From the cell containing the given text, extract its center point as (x, y) coordinate. 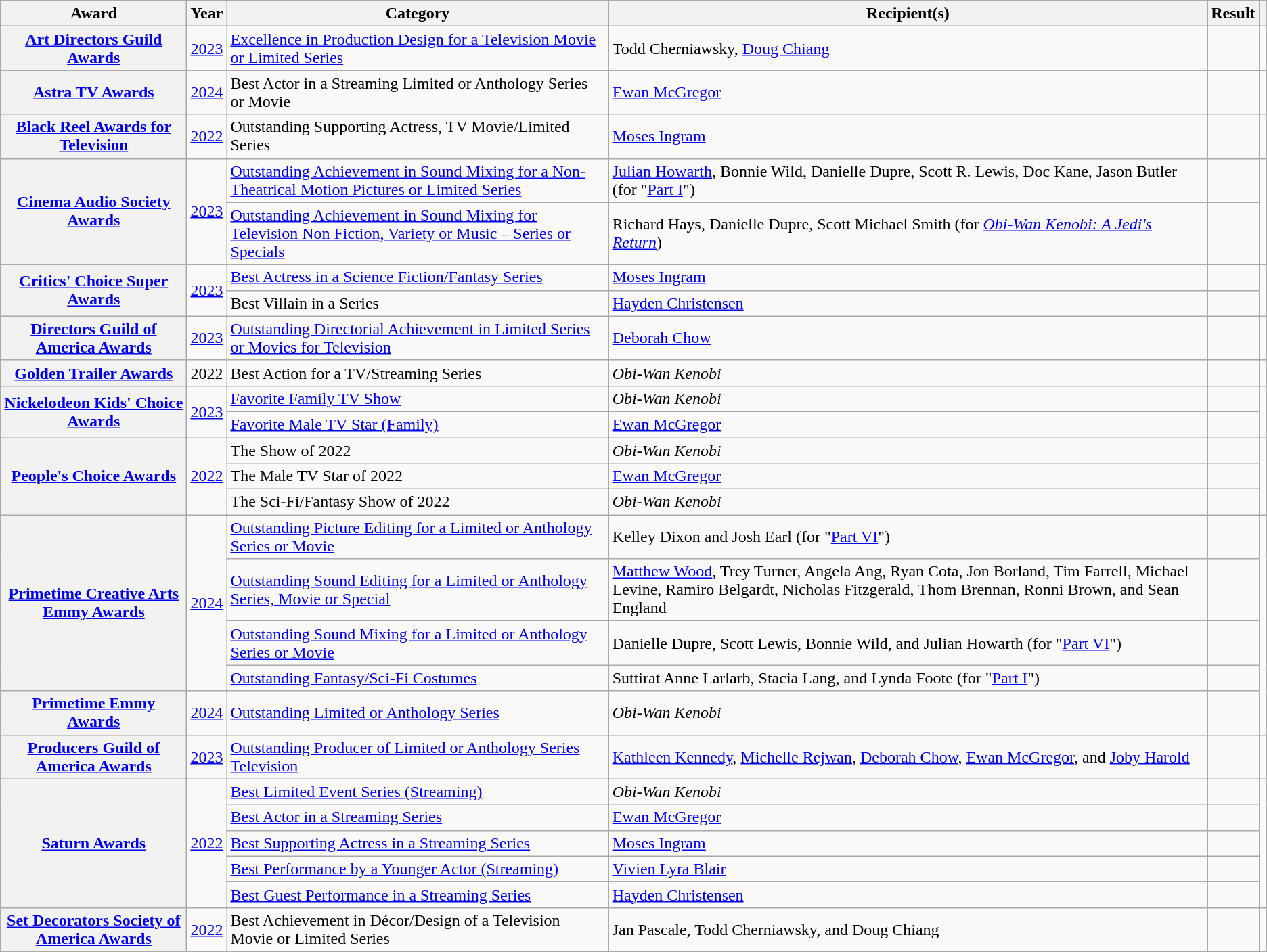
Black Reel Awards for Television (93, 137)
Best Actress in a Science Fiction/Fantasy Series (418, 277)
Best Action for a TV/Streaming Series (418, 373)
Best Supporting Actress in a Streaming Series (418, 843)
Art Directors Guild Awards (93, 49)
Category (418, 14)
Saturn Awards (93, 843)
Danielle Dupre, Scott Lewis, Bonnie Wild, and Julian Howarth (for "Part VI") (908, 643)
Primetime Emmy Awards (93, 713)
Directors Guild of America Awards (93, 338)
Outstanding Picture Editing for a Limited or Anthology Series or Movie (418, 537)
Julian Howarth, Bonnie Wild, Danielle Dupre, Scott R. Lewis, Doc Kane, Jason Butler (for "Part I") (908, 180)
Best Actor in a Streaming Limited or Anthology Series or Movie (418, 92)
Golden Trailer Awards (93, 373)
Best Performance by a Younger Actor (Streaming) (418, 869)
Deborah Chow (908, 338)
Outstanding Achievement in Sound Mixing for a Non-Theatrical Motion Pictures or Limited Series (418, 180)
Best Villain in a Series (418, 303)
Outstanding Limited or Anthology Series (418, 713)
Critics' Choice Super Awards (93, 290)
Favorite Family TV Show (418, 399)
Outstanding Fantasy/Sci-Fi Costumes (418, 678)
Best Achievement in Décor/Design of a Television Movie or Limited Series (418, 930)
The Male TV Star of 2022 (418, 476)
Year (207, 14)
Excellence in Production Design for a Television Movie or Limited Series (418, 49)
Outstanding Achievement in Sound Mixing for Television Non Fiction, Variety or Music – Series or Specials (418, 233)
Todd Cherniawsky, Doug Chiang (908, 49)
Favorite Male TV Star (Family) (418, 424)
Vivien Lyra Blair (908, 869)
Outstanding Producer of Limited or Anthology Series Television (418, 756)
Richard Hays, Danielle Dupre, Scott Michael Smith (for Obi-Wan Kenobi: A Jedi's Return) (908, 233)
The Sci-Fi/Fantasy Show of 2022 (418, 502)
Jan Pascale, Todd Cherniawsky, and Doug Chiang (908, 930)
The Show of 2022 (418, 450)
Astra TV Awards (93, 92)
Recipient(s) (908, 14)
Outstanding Supporting Actress, TV Movie/Limited Series (418, 137)
Outstanding Sound Mixing for a Limited or Anthology Series or Movie (418, 643)
Suttirat Anne Larlarb, Stacia Lang, and Lynda Foote (for "Part I") (908, 678)
Primetime Creative Arts Emmy Awards (93, 603)
Kathleen Kennedy, Michelle Rejwan, Deborah Chow, Ewan McGregor, and Joby Harold (908, 756)
Producers Guild of America Awards (93, 756)
Award (93, 14)
Best Limited Event Series (Streaming) (418, 792)
Cinema Audio Society Awards (93, 211)
Nickelodeon Kids' Choice Awards (93, 411)
People's Choice Awards (93, 476)
Kelley Dixon and Josh Earl (for "Part VI") (908, 537)
Best Actor in a Streaming Series (418, 817)
Set Decorators Society of America Awards (93, 930)
Outstanding Directorial Achievement in Limited Series or Movies for Television (418, 338)
Outstanding Sound Editing for a Limited or Anthology Series, Movie or Special (418, 590)
Best Guest Performance in a Streaming Series (418, 894)
Result (1233, 14)
